For the text-containing cell, return its midpoint in (x, y) coordinate format. 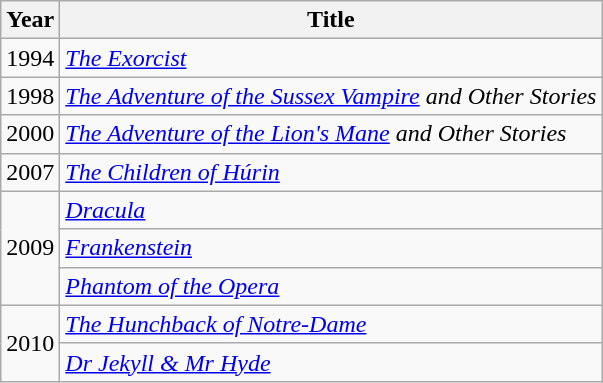
1998 (30, 96)
Dracula (331, 210)
The Children of Húrin (331, 172)
The Adventure of the Sussex Vampire and Other Stories (331, 96)
Frankenstein (331, 248)
2009 (30, 248)
Year (30, 20)
Phantom of the Opera (331, 286)
2010 (30, 343)
2000 (30, 134)
2007 (30, 172)
The Exorcist (331, 58)
1994 (30, 58)
Title (331, 20)
The Adventure of the Lion's Mane and Other Stories (331, 134)
Dr Jekyll & Mr Hyde (331, 362)
The Hunchback of Notre-Dame (331, 324)
